Find where the given text appears and provide that cell's center as [x, y] coordinate. 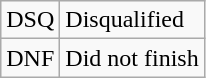
DSQ [30, 20]
Did not finish [132, 58]
DNF [30, 58]
Disqualified [132, 20]
